Output the [X, Y] coordinate of the center of the cell containing the given text.  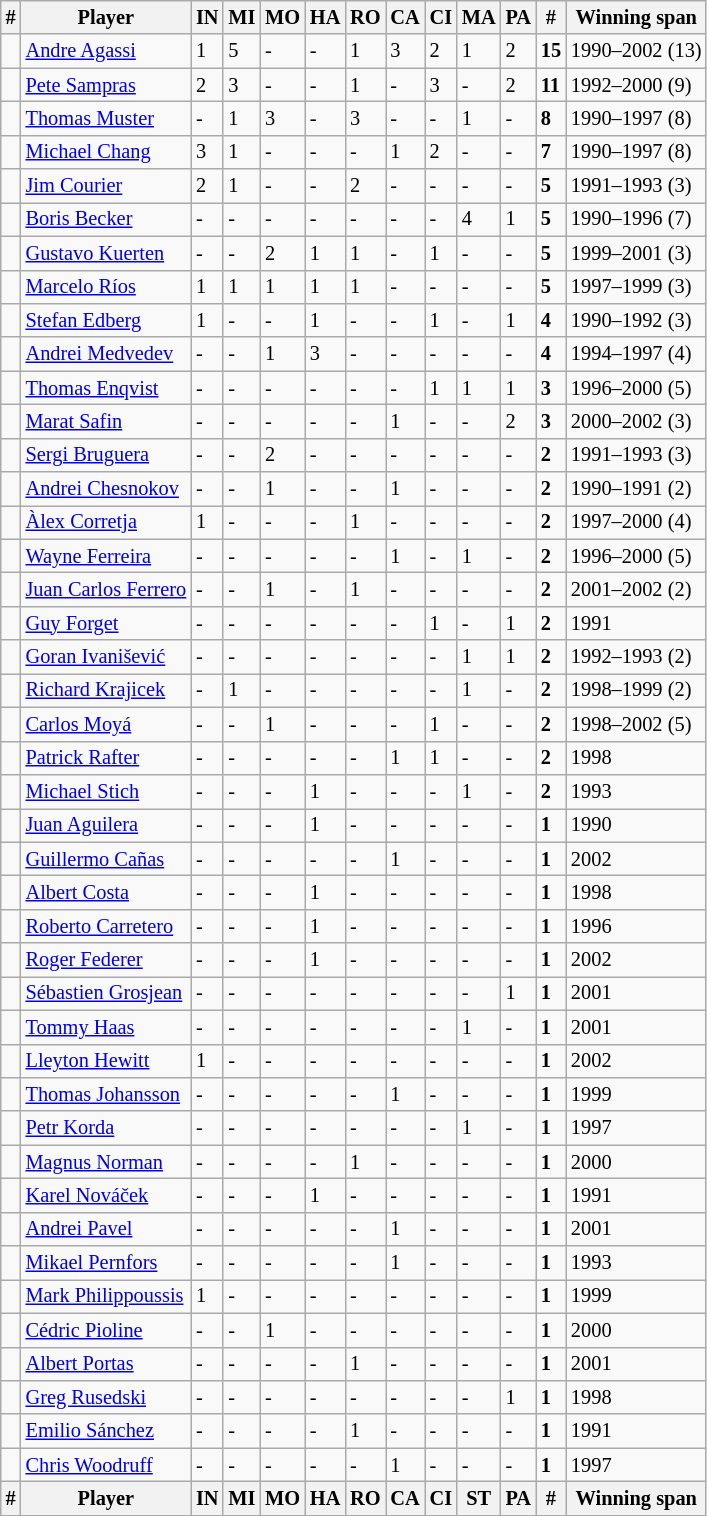
Juan Carlos Ferrero [106, 589]
Pete Sampras [106, 85]
15 [551, 51]
1994–1997 (4) [636, 354]
Greg Rusedski [106, 1397]
Gustavo Kuerten [106, 253]
Wayne Ferreira [106, 556]
Guillermo Cañas [106, 859]
1992–2000 (9) [636, 85]
11 [551, 85]
Marat Safin [106, 421]
Mikael Pernfors [106, 1263]
Andre Agassi [106, 51]
Andrei Pavel [106, 1229]
Albert Portas [106, 1364]
Karel Nováček [106, 1195]
1998–2002 (5) [636, 724]
Roberto Carretero [106, 926]
Chris Woodruff [106, 1465]
Jim Courier [106, 186]
Michael Stich [106, 791]
Cédric Pioline [106, 1330]
Richard Krajicek [106, 690]
1992–1993 (2) [636, 657]
1990–2002 (13) [636, 51]
MA [479, 17]
Thomas Muster [106, 118]
8 [551, 118]
Lleyton Hewitt [106, 1061]
2000–2002 (3) [636, 421]
Stefan Edberg [106, 320]
Guy Forget [106, 623]
1997–1999 (3) [636, 287]
Thomas Enqvist [106, 388]
Boris Becker [106, 219]
Andrei Chesnokov [106, 489]
Patrick Rafter [106, 758]
Michael Chang [106, 152]
1996 [636, 926]
1999–2001 (3) [636, 253]
Goran Ivanišević [106, 657]
2001–2002 (2) [636, 589]
1998–1999 (2) [636, 690]
7 [551, 152]
Sébastien Grosjean [106, 993]
1990–1991 (2) [636, 489]
Andrei Medvedev [106, 354]
Roger Federer [106, 960]
ST [479, 1498]
Sergi Bruguera [106, 455]
Àlex Corretja [106, 522]
Tommy Haas [106, 1027]
Carlos Moyá [106, 724]
1990–1992 (3) [636, 320]
Petr Korda [106, 1128]
Albert Costa [106, 892]
Mark Philippoussis [106, 1296]
1990 [636, 825]
Magnus Norman [106, 1162]
Thomas Johansson [106, 1094]
1997–2000 (4) [636, 522]
1990–1996 (7) [636, 219]
Emilio Sánchez [106, 1431]
Marcelo Ríos [106, 287]
Juan Aguilera [106, 825]
